Capture the cell that displays the provided text and extract its (X, Y) central coordinate. 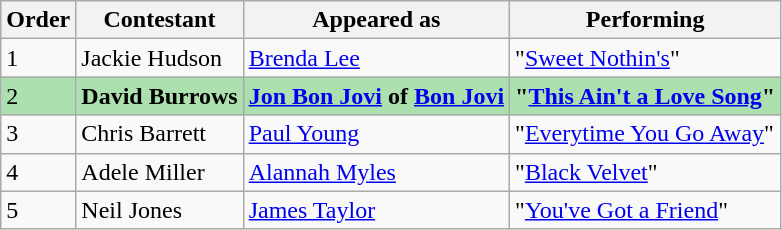
Performing (646, 20)
"You've Got a Friend" (646, 210)
Jon Bon Jovi of Bon Jovi (376, 96)
"Black Velvet" (646, 172)
"Sweet Nothin's" (646, 58)
Jackie Hudson (160, 58)
Appeared as (376, 20)
5 (38, 210)
Order (38, 20)
Neil Jones (160, 210)
Brenda Lee (376, 58)
David Burrows (160, 96)
James Taylor (376, 210)
Adele Miller (160, 172)
1 (38, 58)
Contestant (160, 20)
Chris Barrett (160, 134)
4 (38, 172)
3 (38, 134)
Alannah Myles (376, 172)
"This Ain't a Love Song" (646, 96)
"Everytime You Go Away" (646, 134)
Paul Young (376, 134)
2 (38, 96)
